Pinpoint the cell where the given text exists, returning its (X, Y) midpoint coordinate. 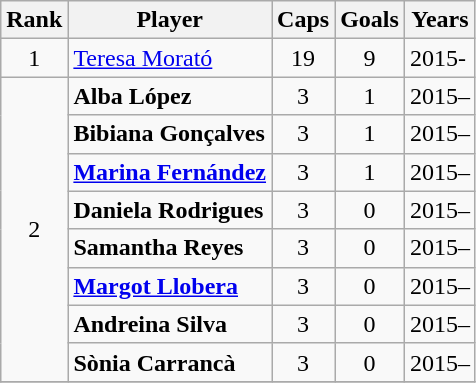
Bibiana Gonçalves (170, 134)
9 (370, 58)
Caps (304, 20)
Rank (34, 20)
Teresa Morató (170, 58)
Samantha Reyes (170, 248)
Alba López (170, 96)
Margot Llobera (170, 286)
Player (170, 20)
Goals (370, 20)
Sònia Carrancà (170, 362)
Marina Fernández (170, 172)
Andreina Silva (170, 324)
2 (34, 229)
Daniela Rodrigues (170, 210)
2015- (440, 58)
Years (440, 20)
19 (304, 58)
